Return [x, y] of the center of cell containing provided text 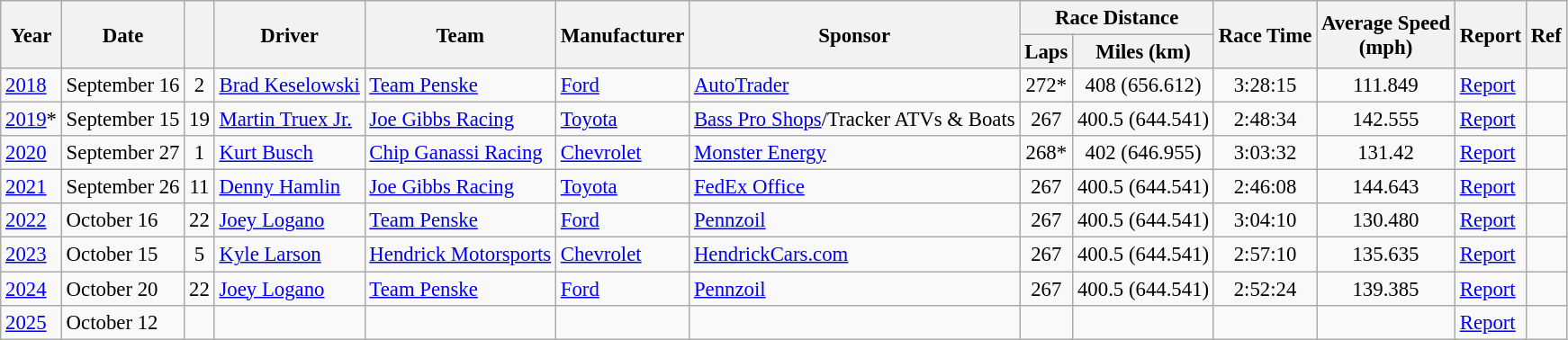
Denny Hamlin [290, 187]
Monster Energy [855, 153]
October 12 [122, 322]
131.42 [1386, 153]
402 (646.955) [1143, 153]
272* [1046, 85]
2:52:24 [1265, 289]
Sponsor [855, 34]
2:46:08 [1265, 187]
Race Time [1265, 34]
142.555 [1386, 120]
3:28:15 [1265, 85]
2 [200, 85]
Race Distance [1117, 18]
Team [460, 34]
FedEx Office [855, 187]
September 26 [122, 187]
2023 [32, 255]
19 [200, 120]
2025 [32, 322]
Ref [1546, 34]
Martin Truex Jr. [290, 120]
3:04:10 [1265, 220]
Manufacturer [622, 34]
Kurt Busch [290, 153]
September 15 [122, 120]
October 16 [122, 220]
Driver [290, 34]
2020 [32, 153]
408 (656.612) [1143, 85]
2022 [32, 220]
2024 [32, 289]
268* [1046, 153]
October 20 [122, 289]
144.643 [1386, 187]
AutoTrader [855, 85]
September 16 [122, 85]
5 [200, 255]
2021 [32, 187]
Laps [1046, 52]
11 [200, 187]
Bass Pro Shops/Tracker ATVs & Boats [855, 120]
Chip Ganassi Racing [460, 153]
135.635 [1386, 255]
1 [200, 153]
September 27 [122, 153]
HendrickCars.com [855, 255]
Miles (km) [1143, 52]
Hendrick Motorsports [460, 255]
2018 [32, 85]
111.849 [1386, 85]
Kyle Larson [290, 255]
Date [122, 34]
2019* [32, 120]
2:48:34 [1265, 120]
130.480 [1386, 220]
139.385 [1386, 289]
October 15 [122, 255]
3:03:32 [1265, 153]
Year [32, 34]
2:57:10 [1265, 255]
Average Speed(mph) [1386, 34]
Brad Keselowski [290, 85]
